For the text-containing cell, return its midpoint in (x, y) coordinate format. 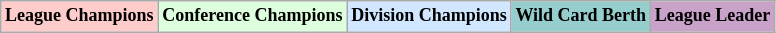
Division Champions (429, 16)
League Leader (712, 16)
Conference Champions (252, 16)
League Champions (80, 16)
Wild Card Berth (580, 16)
